Identify which cell holds the provided text, then report its (X, Y) central coordinate. 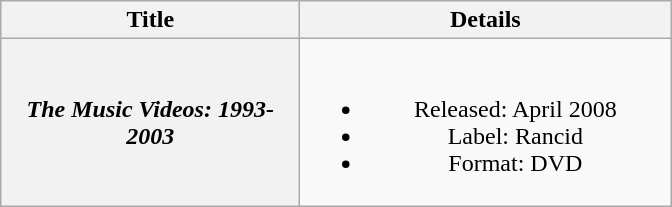
Released: April 2008Label: RancidFormat: DVD (486, 122)
Title (150, 20)
Details (486, 20)
The Music Videos: 1993-2003 (150, 122)
